Output the [X, Y] coordinate of the center of the cell containing the given text.  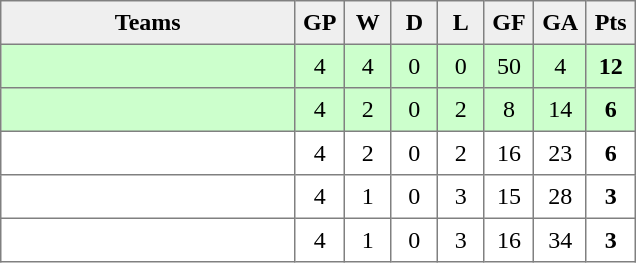
W [368, 23]
50 [509, 66]
23 [560, 153]
8 [509, 110]
Pts [610, 23]
GF [509, 23]
28 [560, 197]
GP [320, 23]
GA [560, 23]
15 [509, 197]
34 [560, 240]
D [414, 23]
L [461, 23]
12 [610, 66]
14 [560, 110]
Teams [148, 23]
